Output the (X, Y) coordinate of the center of the cell containing the given text.  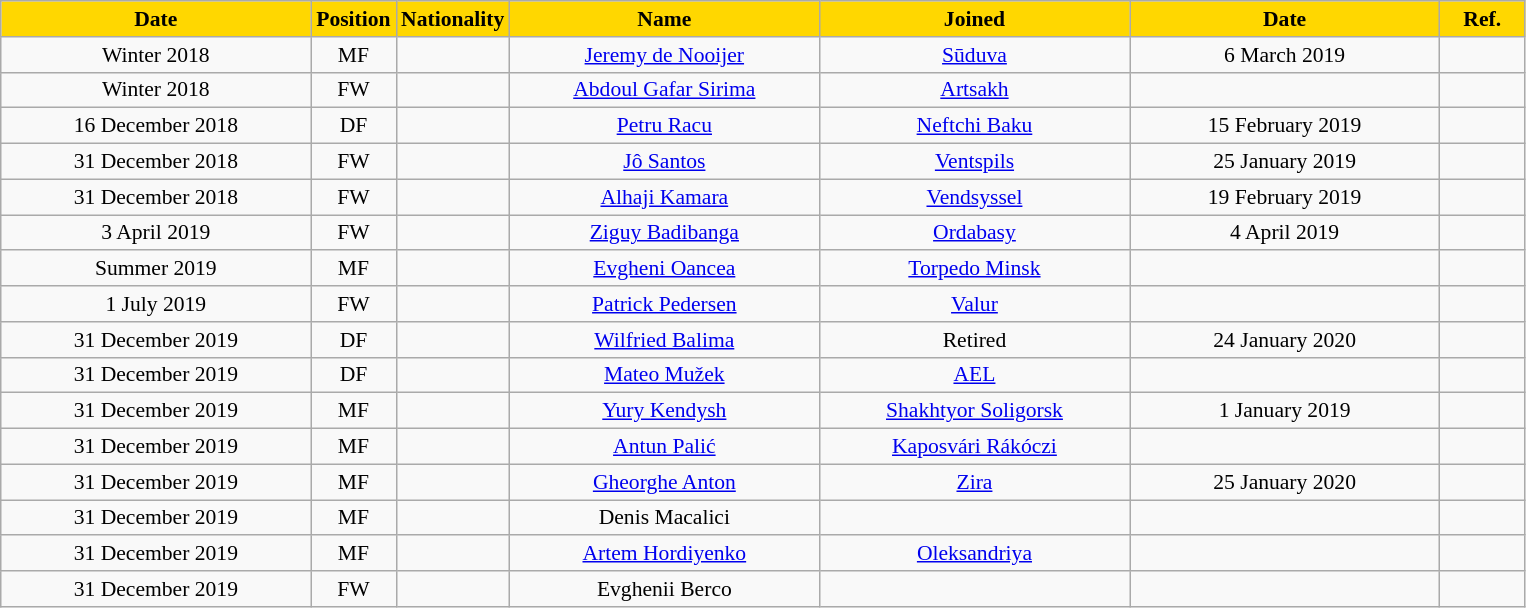
Ventspils (974, 162)
Kaposvári Rákóczi (974, 447)
Yury Kendysh (664, 411)
Retired (974, 340)
Artsakh (974, 90)
Jeremy de Nooijer (664, 55)
Shakhtyor Soligorsk (974, 411)
Torpedo Minsk (974, 269)
4 April 2019 (1285, 233)
Artem Hordiyenko (664, 554)
Sūduva (974, 55)
6 March 2019 (1285, 55)
Ziguy Badibanga (664, 233)
Zira (974, 482)
24 January 2020 (1285, 340)
Gheorghe Anton (664, 482)
Antun Palić (664, 447)
19 February 2019 (1285, 197)
16 December 2018 (156, 126)
Vendsyssel (974, 197)
1 January 2019 (1285, 411)
Alhaji Kamara (664, 197)
Ref. (1482, 19)
Valur (974, 304)
Position (354, 19)
AEL (974, 375)
Petru Racu (664, 126)
Name (664, 19)
Jô Santos (664, 162)
Nationality (452, 19)
1 July 2019 (156, 304)
15 February 2019 (1285, 126)
Ordabasy (974, 233)
Evgheni Oancea (664, 269)
Patrick Pedersen (664, 304)
Neftchi Baku (974, 126)
Summer 2019 (156, 269)
3 April 2019 (156, 233)
Evghenii Berco (664, 589)
Joined (974, 19)
Abdoul Gafar Sirima (664, 90)
Mateo Mužek (664, 375)
25 January 2019 (1285, 162)
Wilfried Balima (664, 340)
Oleksandriya (974, 554)
25 January 2020 (1285, 482)
Denis Macalici (664, 518)
